Pinpoint the cell where the given text exists, returning its [X, Y] midpoint coordinate. 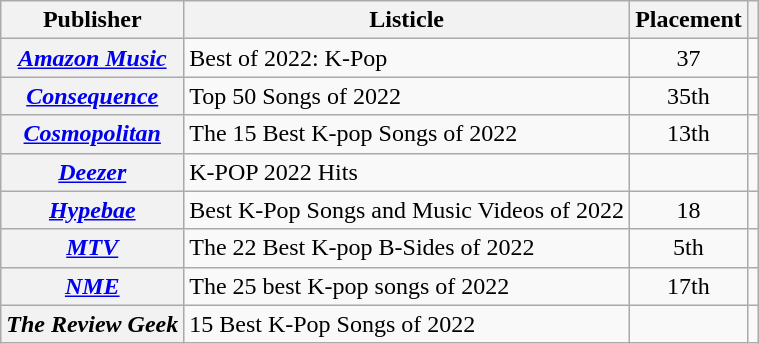
The 22 Best K-pop B-Sides of 2022 [407, 248]
Cosmopolitan [92, 134]
Placement [689, 20]
Publisher [92, 20]
15 Best K-Pop Songs of 2022 [407, 324]
5th [689, 248]
The Review Geek [92, 324]
13th [689, 134]
The 25 best K-pop songs of 2022 [407, 286]
K-POP 2022 Hits [407, 172]
Consequence [92, 96]
Top 50 Songs of 2022 [407, 96]
NME [92, 286]
Best K-Pop Songs and Music Videos of 2022 [407, 210]
Listicle [407, 20]
18 [689, 210]
Deezer [92, 172]
The 15 Best K-pop Songs of 2022 [407, 134]
Hypebae [92, 210]
17th [689, 286]
Amazon Music [92, 58]
37 [689, 58]
Best of 2022: K-Pop [407, 58]
MTV [92, 248]
35th [689, 96]
